Return (x, y) of the center of cell containing provided text 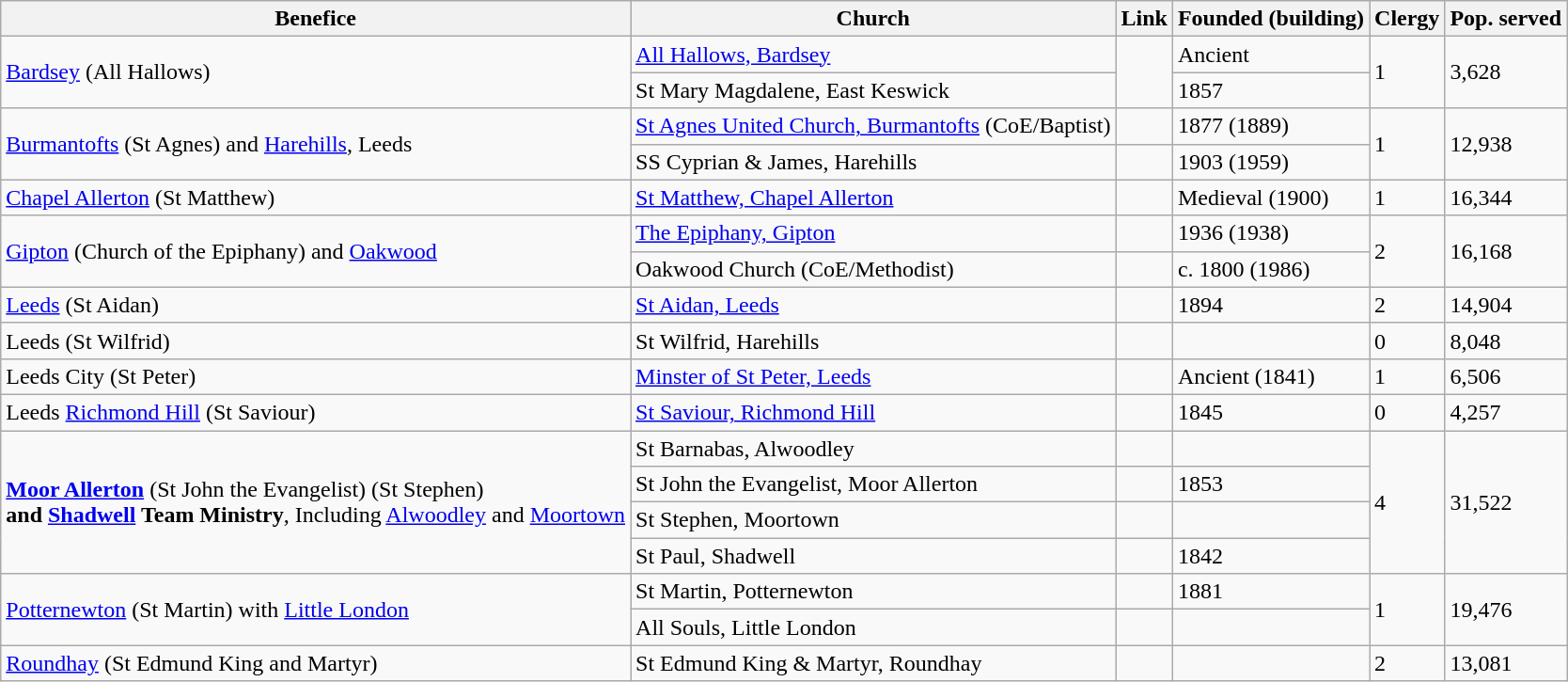
c. 1800 (1986) (1271, 269)
Leeds Richmond Hill (St Saviour) (316, 412)
4,257 (1506, 412)
1936 (1938) (1271, 233)
Church (873, 19)
6,506 (1506, 376)
1877 (1889) (1271, 126)
12,938 (1506, 144)
16,168 (1506, 251)
4 (1407, 502)
St John the Evangelist, Moor Allerton (873, 484)
1857 (1271, 90)
Bardsey (All Hallows) (316, 72)
Founded (building) (1271, 19)
St Barnabas, Alwoodley (873, 449)
1881 (1271, 592)
SS Cyprian & James, Harehills (873, 162)
Leeds (St Aidan) (316, 305)
1853 (1271, 484)
1894 (1271, 305)
13,081 (1506, 663)
The Epiphany, Gipton (873, 233)
St Agnes United Church, Burmantofts (CoE/Baptist) (873, 126)
3,628 (1506, 72)
St Edmund King & Martyr, Roundhay (873, 663)
16,344 (1506, 198)
31,522 (1506, 502)
St Stephen, Moortown (873, 520)
Leeds City (St Peter) (316, 376)
St Saviour, Richmond Hill (873, 412)
St Paul, Shadwell (873, 556)
Ancient (1271, 55)
Leeds (St Wilfrid) (316, 341)
Gipton (Church of the Epiphany) and Oakwood (316, 251)
St Martin, Potternewton (873, 592)
All Hallows, Bardsey (873, 55)
St Mary Magdalene, East Keswick (873, 90)
Oakwood Church (CoE/Methodist) (873, 269)
8,048 (1506, 341)
Pop. served (1506, 19)
19,476 (1506, 610)
1903 (1959) (1271, 162)
Roundhay (St Edmund King and Martyr) (316, 663)
Moor Allerton (St John the Evangelist) (St Stephen)and Shadwell Team Ministry, Including Alwoodley and Moortown (316, 502)
St Aidan, Leeds (873, 305)
Minster of St Peter, Leeds (873, 376)
Link (1144, 19)
Benefice (316, 19)
St Matthew, Chapel Allerton (873, 198)
Burmantofts (St Agnes) and Harehills, Leeds (316, 144)
14,904 (1506, 305)
1845 (1271, 412)
St Wilfrid, Harehills (873, 341)
Ancient (1841) (1271, 376)
1842 (1271, 556)
Chapel Allerton (St Matthew) (316, 198)
All Souls, Little London (873, 627)
Potternewton (St Martin) with Little London (316, 610)
Medieval (1900) (1271, 198)
Clergy (1407, 19)
